Capture the cell that displays the provided text and extract its (x, y) central coordinate. 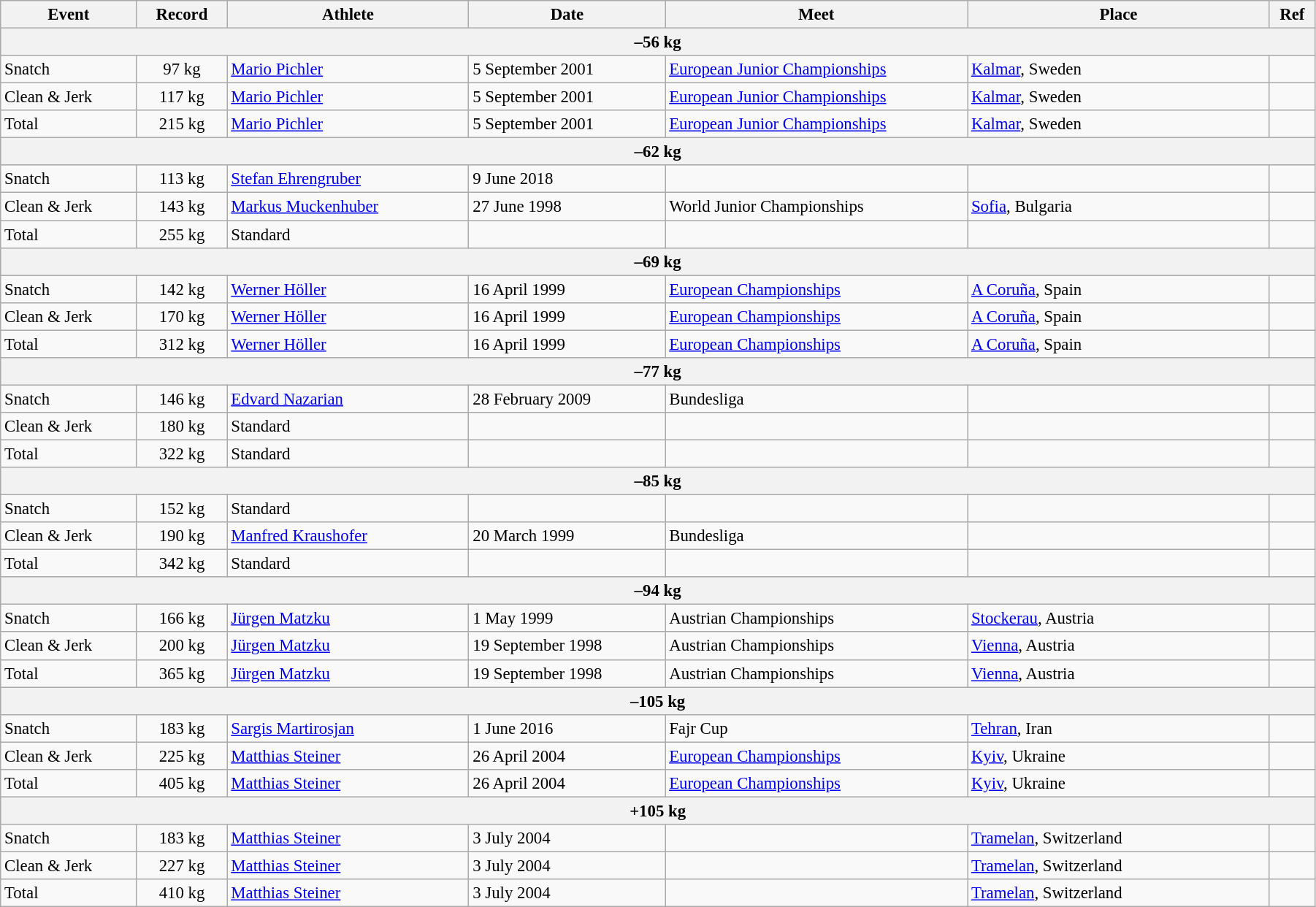
Sofia, Bulgaria (1119, 207)
97 kg (182, 69)
410 kg (182, 893)
113 kg (182, 179)
152 kg (182, 509)
–85 kg (658, 481)
Manfred Kraushofer (348, 536)
Athlete (348, 15)
–105 kg (658, 701)
–69 kg (658, 261)
Meet (816, 15)
312 kg (182, 344)
Event (69, 15)
142 kg (182, 289)
190 kg (182, 536)
342 kg (182, 564)
200 kg (182, 646)
225 kg (182, 756)
–56 kg (658, 42)
Sargis Martirosjan (348, 728)
170 kg (182, 316)
Place (1119, 15)
143 kg (182, 207)
1 June 2016 (567, 728)
180 kg (182, 426)
28 February 2009 (567, 399)
Fajr Cup (816, 728)
215 kg (182, 124)
322 kg (182, 453)
255 kg (182, 234)
9 June 2018 (567, 179)
Stefan Ehrengruber (348, 179)
365 kg (182, 673)
Stockerau, Austria (1119, 619)
World Junior Championships (816, 207)
166 kg (182, 619)
117 kg (182, 97)
Ref (1292, 15)
–77 kg (658, 372)
1 May 1999 (567, 619)
27 June 1998 (567, 207)
–94 kg (658, 591)
Edvard Nazarian (348, 399)
146 kg (182, 399)
+105 kg (658, 811)
Tehran, Iran (1119, 728)
405 kg (182, 784)
–62 kg (658, 152)
20 March 1999 (567, 536)
Date (567, 15)
227 kg (182, 865)
Record (182, 15)
Markus Muckenhuber (348, 207)
